Scan for the cell matching the given text and deliver its (x, y) coordinate at center. 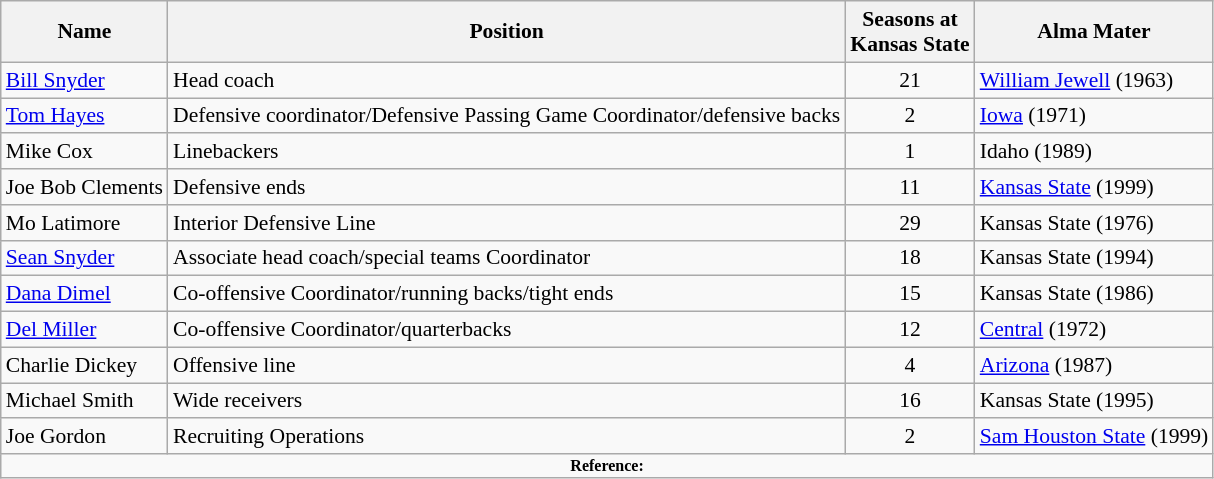
16 (910, 401)
Joe Bob Clements (84, 187)
Linebackers (506, 152)
Recruiting Operations (506, 437)
Associate head coach/special teams Coordinator (506, 258)
Name (84, 32)
15 (910, 294)
11 (910, 187)
Joe Gordon (84, 437)
William Jewell (1963) (1094, 80)
Defensive coordinator/Defensive Passing Game Coordinator/defensive backs (506, 116)
Sam Houston State (1999) (1094, 437)
Interior Defensive Line (506, 223)
Defensive ends (506, 187)
12 (910, 330)
Iowa (1971) (1094, 116)
Michael Smith (84, 401)
Kansas State (1986) (1094, 294)
Sean Snyder (84, 258)
Kansas State (1994) (1094, 258)
Arizona (1987) (1094, 365)
Head coach (506, 80)
Reference: (608, 466)
Alma Mater (1094, 32)
Mo Latimore (84, 223)
21 (910, 80)
Central (1972) (1094, 330)
Offensive line (506, 365)
Wide receivers (506, 401)
Kansas State (1995) (1094, 401)
1 (910, 152)
18 (910, 258)
Co-offensive Coordinator/quarterbacks (506, 330)
Tom Hayes (84, 116)
Kansas State (1976) (1094, 223)
Seasons atKansas State (910, 32)
Co-offensive Coordinator/running backs/tight ends (506, 294)
Kansas State (1999) (1094, 187)
Dana Dimel (84, 294)
Position (506, 32)
Mike Cox (84, 152)
Charlie Dickey (84, 365)
Del Miller (84, 330)
4 (910, 365)
29 (910, 223)
Idaho (1989) (1094, 152)
Bill Snyder (84, 80)
